Output the [x, y] coordinate of the center of the cell containing the given text.  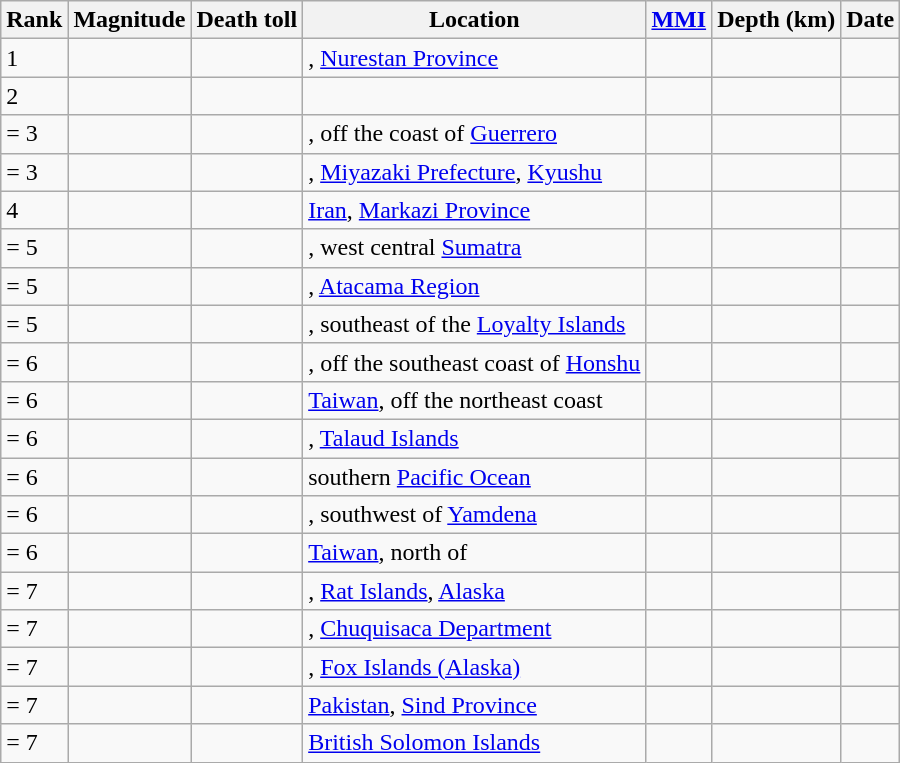
, Talaud Islands [474, 438]
Date [870, 20]
, southwest of Yamdena [474, 515]
, southeast of the Loyalty Islands [474, 324]
southern Pacific Ocean [474, 477]
British Solomon Islands [474, 743]
2 [34, 96]
Death toll [247, 20]
, Fox Islands (Alaska) [474, 667]
1 [34, 58]
, Atacama Region [474, 286]
Taiwan, north of [474, 553]
, west central Sumatra [474, 248]
Taiwan, off the northeast coast [474, 400]
Location [474, 20]
Iran, Markazi Province [474, 210]
4 [34, 210]
, Miyazaki Prefecture, Kyushu [474, 172]
Rank [34, 20]
Depth (km) [776, 20]
, Rat Islands, Alaska [474, 591]
Pakistan, Sind Province [474, 705]
, Nurestan Province [474, 58]
MMI [679, 20]
, Chuquisaca Department [474, 629]
Magnitude [130, 20]
, off the southeast coast of Honshu [474, 362]
, off the coast of Guerrero [474, 134]
